Extract the (X, Y) coordinate from the center of the cell holding the provided text.  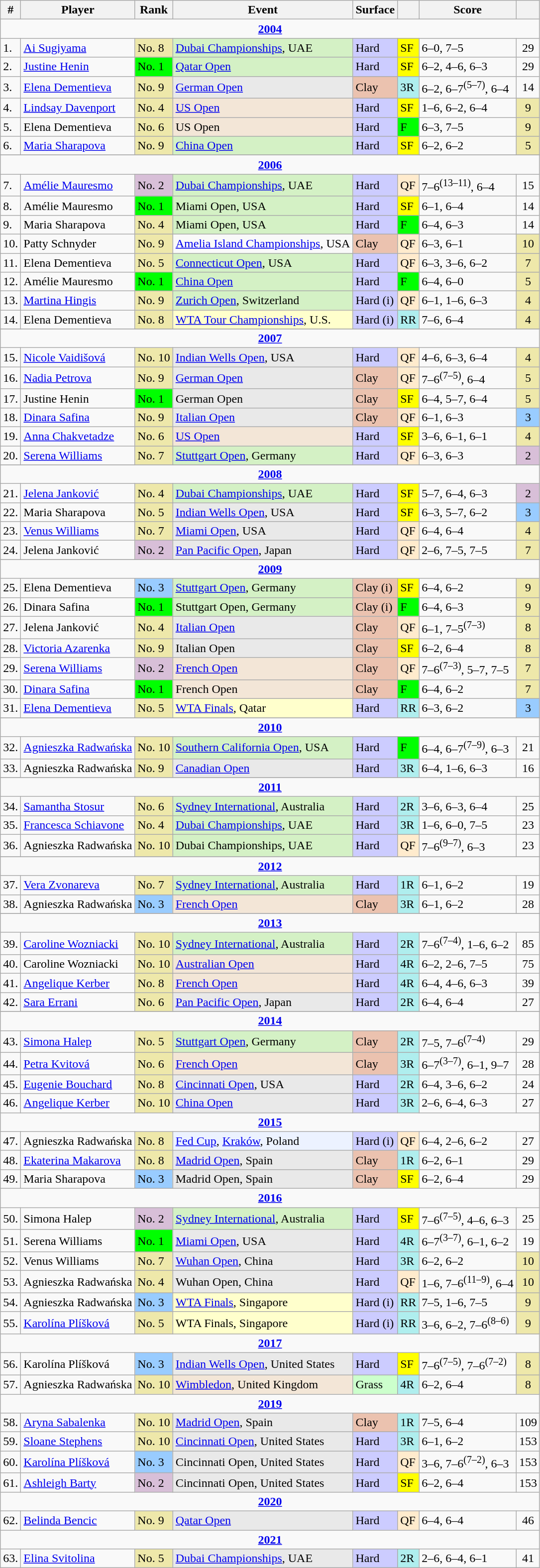
6–0, 7–5 (468, 48)
6–4, 5–7, 6–4 (468, 398)
14. (11, 320)
51. (11, 1240)
2004 (270, 29)
6–3, 7–5 (468, 127)
Ekaterina Makarova (78, 1160)
21 (528, 748)
2016 (270, 1198)
16 (528, 768)
Lindsay Davenport (78, 108)
Player (78, 10)
2017 (270, 1344)
7–6(7–5), 6–4 (468, 378)
6–1, 6–4 (468, 206)
2020 (270, 1501)
33. (11, 768)
2012 (270, 866)
Zurich Open, Switzerland (263, 301)
109 (528, 1423)
53. (11, 1282)
7–6(13–11), 6–4 (468, 185)
48. (11, 1160)
6–3, 6–3 (468, 455)
15. (11, 357)
7–6, 6–4 (468, 320)
7–5, 7–6(7–4) (468, 1041)
Ai Sugiyama (78, 48)
2014 (270, 1021)
60. (11, 1462)
30. (11, 689)
17. (11, 398)
7. (11, 185)
12. (11, 282)
22. (11, 512)
19. (11, 437)
6–4, 6–0 (468, 282)
Vera Zvonareva (78, 885)
46 (528, 1520)
18. (11, 418)
6–3, 5–7, 6–2 (468, 512)
35. (11, 825)
25. (11, 588)
2013 (270, 923)
Belinda Bencic (78, 1520)
6–7(3–7), 6–1, 9–7 (468, 1064)
6–3, 3–6, 6–2 (468, 263)
56. (11, 1364)
6–3, 6–1 (468, 243)
63. (11, 1559)
41 (528, 1559)
11. (11, 263)
7–6(7–4), 1–6, 6–2 (468, 944)
4. (11, 108)
Surface (375, 10)
1–6, 6–2, 6–4 (468, 108)
29. (11, 669)
2015 (270, 1122)
7–5, 6–4 (468, 1423)
Australian Open (263, 964)
3–6, 7–6(7–2), 6–3 (468, 1462)
47. (11, 1141)
3–6, 6–1, 6–1 (468, 437)
Sloane Stephens (78, 1442)
15 (528, 185)
2008 (270, 474)
Patty Schnyder (78, 243)
75 (528, 964)
Southern California Open, USA (263, 748)
85 (528, 944)
23. (11, 531)
45. (11, 1084)
36. (11, 845)
2. (11, 67)
39 (528, 983)
13. (11, 301)
Anna Chakvetadze (78, 437)
Victoria Azarenka (78, 648)
39. (11, 944)
Nicole Vaidišová (78, 357)
2021 (270, 1540)
62. (11, 1520)
7–6(7–5), 7–6(7–2) (468, 1364)
Amelia Island Championships, USA (263, 243)
7–6(7–5), 4–6, 6–3 (468, 1219)
8. (11, 206)
55. (11, 1323)
Rank (154, 10)
Indian Wells Open, United States (263, 1364)
Elina Svitolina (78, 1559)
41. (11, 983)
2–6, 7–5, 7–5 (468, 550)
7–6(9–7), 6–3 (468, 845)
16. (11, 378)
WTA Finals, Qatar (263, 708)
WTA Tour Championships, U.S. (263, 320)
38. (11, 904)
3. (11, 88)
Aryna Sabalenka (78, 1423)
21. (11, 493)
Event (263, 10)
Nadia Petrova (78, 378)
3–6, 6–2, 7–6(8–6) (468, 1323)
52. (11, 1261)
Fed Cup, Kraków, Poland (263, 1141)
6–2, 2–6, 7–5 (468, 964)
Martina Hingis (78, 301)
2019 (270, 1404)
49. (11, 1179)
59. (11, 1442)
6–1, 6–3 (468, 418)
6–2, 4–6, 6–3 (468, 67)
Wimbledon, United Kingdom (263, 1385)
6–2, 6–7(5–7), 6–4 (468, 88)
1–6, 6–0, 7–5 (468, 825)
26. (11, 607)
# (11, 10)
42. (11, 1002)
6–7(3–7), 6–1, 6–2 (468, 1240)
2007 (270, 338)
Petra Kvitová (78, 1064)
7–5, 1–6, 7–5 (468, 1302)
Francesca Schiavone (78, 825)
34. (11, 806)
50. (11, 1219)
2011 (270, 787)
Canadian Open (263, 768)
57. (11, 1385)
6–4, 4–6, 6–3 (468, 983)
24 (528, 1084)
1–6, 7–6(11–9), 6–4 (468, 1282)
3–6, 6–3, 6–4 (468, 806)
2010 (270, 727)
Sara Errani (78, 1002)
5–7, 6–4, 6–3 (468, 493)
6–3, 6–2 (468, 708)
6–4, 6–7(7–9), 6–3 (468, 748)
20. (11, 455)
43. (11, 1041)
58. (11, 1423)
6–4, 1–6, 6–3 (468, 768)
6–2, 6–1 (468, 1160)
54. (11, 1302)
Connecticut Open, USA (263, 263)
6–4, 3–6, 6–2 (468, 1084)
7–6(7–3), 5–7, 7–5 (468, 669)
Samantha Stosur (78, 806)
Eugenie Bouchard (78, 1084)
27. (11, 627)
2006 (270, 165)
31. (11, 708)
Cincinnati Open, USA (263, 1084)
Score (468, 10)
61. (11, 1482)
32. (11, 748)
Grass (375, 1385)
46. (11, 1103)
9. (11, 224)
5. (11, 127)
2–6, 6–4, 6–3 (468, 1103)
6. (11, 146)
1. (11, 48)
24. (11, 550)
40. (11, 964)
10. (11, 243)
44. (11, 1064)
2009 (270, 569)
6–1, 7–5(7–3) (468, 627)
2–6, 6–4, 6–1 (468, 1559)
37. (11, 885)
4–6, 6–3, 6–4 (468, 357)
28. (11, 648)
Ashleigh Barty (78, 1482)
6–4, 2–6, 6–2 (468, 1141)
6–1, 1–6, 6–3 (468, 301)
